Find where the given text appears and provide that cell's center as (x, y) coordinate. 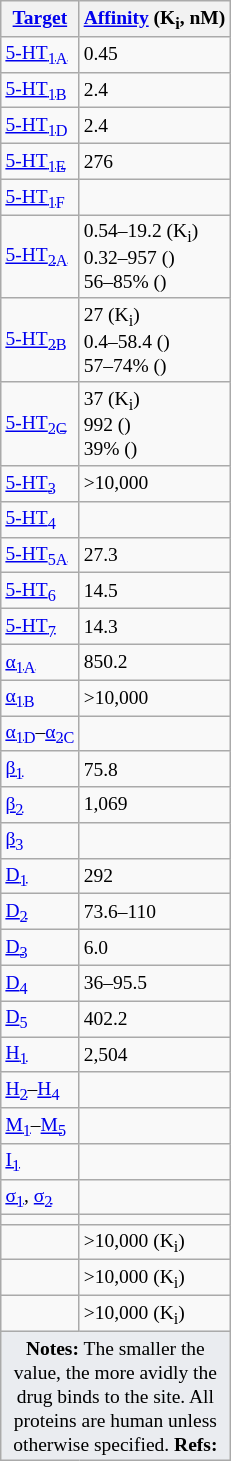
5-HT1D (40, 126)
5-HT2A (40, 257)
27.3 (154, 555)
0.54–19.2 (Ki)0.32–957 ()56–85% () (154, 257)
D5 (40, 1019)
36–95.5 (154, 983)
5-HT5A (40, 555)
β3 (40, 841)
402.2 (154, 1019)
α1D–α2C (40, 734)
5-HT4 (40, 519)
5-HT1E (40, 161)
276 (154, 161)
I1 (40, 1162)
0.45 (154, 54)
D3 (40, 948)
β2 (40, 805)
1,069 (154, 805)
5-HT2C (40, 424)
Affinity (Ki, nM) (154, 19)
73.6–110 (154, 912)
5-HT1F (40, 197)
6.0 (154, 948)
β1 (40, 769)
σ1, σ2 (40, 1197)
37 (Ki)992 ()39% () (154, 424)
75.8 (154, 769)
5-HT3 (40, 484)
α1B (40, 698)
5-HT7 (40, 626)
H1 (40, 1055)
M1–M5 (40, 1126)
27 (Ki)0.4–58.4 ()57–74% () (154, 340)
Target (40, 19)
14.5 (154, 591)
Notes: The smaller the value, the more avidly the drug binds to the site. All proteins are human unless otherwise specified. Refs: (116, 1396)
D1 (40, 876)
H2–H4 (40, 1090)
5-HT1A (40, 54)
D4 (40, 983)
D2 (40, 912)
2,504 (154, 1055)
14.3 (154, 626)
α1A (40, 662)
5-HT1B (40, 90)
292 (154, 876)
5-HT2B (40, 340)
5-HT6 (40, 591)
850.2 (154, 662)
